Identify which cell holds the provided text, then report its [X, Y] central coordinate. 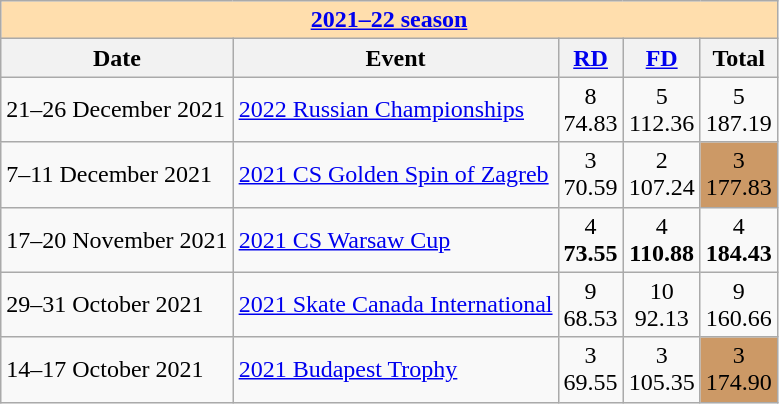
14–17 October 2021 [117, 370]
2 107.24 [662, 174]
2021 Skate Canada International [396, 304]
5 187.19 [738, 110]
2021 CS Warsaw Cup [396, 240]
2021 CS Golden Spin of Zagreb [396, 174]
2022 Russian Championships [396, 110]
4 110.88 [662, 240]
8 74.83 [590, 110]
3 174.90 [738, 370]
21–26 December 2021 [117, 110]
4 73.55 [590, 240]
7–11 December 2021 [117, 174]
Date [117, 58]
FD [662, 58]
Total [738, 58]
4 184.43 [738, 240]
9 160.66 [738, 304]
Event [396, 58]
17–20 November 2021 [117, 240]
3 69.55 [590, 370]
5 112.36 [662, 110]
2021–22 season [390, 20]
10 92.13 [662, 304]
2021 Budapest Trophy [396, 370]
3 70.59 [590, 174]
3 177.83 [738, 174]
RD [590, 58]
29–31 October 2021 [117, 304]
9 68.53 [590, 304]
3 105.35 [662, 370]
